Provide the (x, y) coordinate of the cell's center where the given text is located.  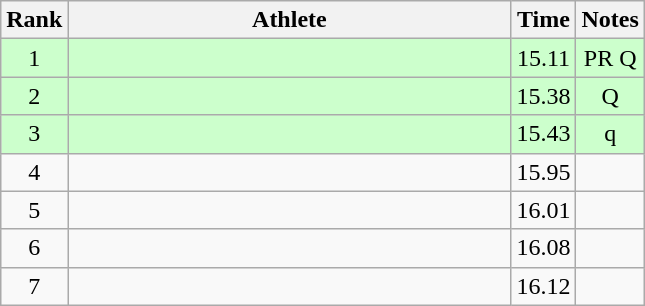
16.12 (544, 286)
16.01 (544, 210)
16.08 (544, 248)
15.38 (544, 96)
15.95 (544, 172)
Athlete (290, 20)
6 (34, 248)
Notes (610, 20)
5 (34, 210)
q (610, 134)
15.43 (544, 134)
4 (34, 172)
3 (34, 134)
PR Q (610, 58)
Time (544, 20)
1 (34, 58)
7 (34, 286)
Rank (34, 20)
2 (34, 96)
15.11 (544, 58)
Q (610, 96)
